Return [X, Y] of the center of cell containing provided text 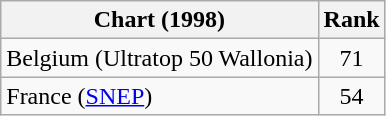
54 [352, 96]
France (SNEP) [160, 96]
Belgium (Ultratop 50 Wallonia) [160, 58]
Chart (1998) [160, 20]
71 [352, 58]
Rank [352, 20]
